Return the (x, y) coordinate for the center point of the cell that contains the specified text.  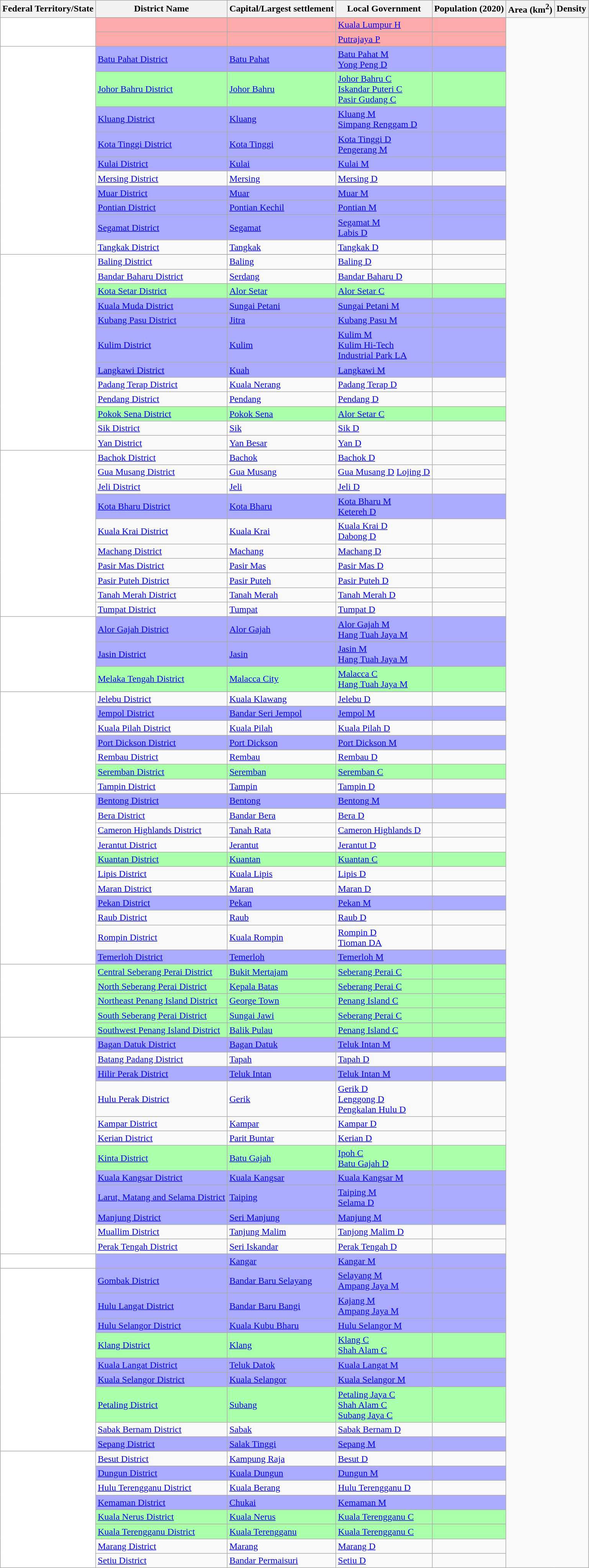
Kuala Nerang (281, 384)
Tumpat District (162, 609)
Tumpat D (384, 609)
Lipis D (384, 874)
Padang Terap District (162, 384)
Kuala Lumpur H (384, 25)
Kulai District (162, 164)
Raub (281, 918)
Hulu Perak District (162, 1099)
Bandar Baharu District (162, 276)
Tanah Merah D (384, 595)
Hulu Langat District (162, 1306)
Petaling District (162, 1404)
Johor Bahru (281, 89)
Kuala Klawang (281, 699)
Federal Territory/State (48, 9)
North Seberang Perai District (162, 986)
Bagan Datuk (281, 1045)
Hulu Selangor District (162, 1325)
Sik District (162, 428)
Raub District (162, 918)
Segamat MLabis D (384, 228)
Bentong (281, 801)
Pasir Puteh District (162, 580)
Jasin MHang Tuah Jaya M (384, 654)
Bandar Seri Jempol (281, 713)
Cameron Highlands District (162, 830)
Gua Musang District (162, 472)
Kuala Berang (281, 1488)
Kinta District (162, 1158)
Besut D (384, 1458)
Kubang Pasu District (162, 320)
Kuah (281, 370)
Kemaman M (384, 1502)
Capital/Largest settlement (281, 9)
Pekan District (162, 903)
Kuantan C (384, 859)
Kuantan District (162, 859)
Kuantan (281, 859)
Rembau District (162, 757)
Kubang Pasu M (384, 320)
Kuala Rompin (281, 937)
Selayang MAmpang Jaya M (384, 1281)
Larut, Matang and Selama District (162, 1198)
Tangkak District (162, 247)
Kuala Selangor M (384, 1379)
Petaling Jaya CShah Alam CSubang Jaya C (384, 1404)
Kuala Nerus (281, 1517)
Kampar District (162, 1124)
Kuala Terengganu District (162, 1532)
South Seberang Perai District (162, 1015)
Pasir Mas District (162, 566)
Dungun M (384, 1473)
Jerantut District (162, 845)
Maran District (162, 888)
Teluk Intan (281, 1074)
Kuala Selangor (281, 1379)
Serdang (281, 276)
Kajang MAmpang Jaya M (384, 1306)
Bandar Permaisuri (281, 1561)
Rompin District (162, 937)
Malacca CHang Tuah Jaya M (384, 679)
Bera District (162, 815)
Yan Besar (281, 443)
Langkawi District (162, 370)
Hulu Terengganu District (162, 1488)
Density (571, 9)
Southwest Penang Island District (162, 1030)
Area (km2) (530, 9)
Bentong M (384, 801)
Bandar Bera (281, 815)
Alor Gajah (281, 629)
Machang (281, 551)
Besut District (162, 1458)
Maran (281, 888)
Taiping (281, 1198)
Bandar Baru Selayang (281, 1281)
Kuala Kangsar (281, 1178)
Langkawi M (384, 370)
Segamat (281, 228)
Kampar D (384, 1124)
Pasir Puteh D (384, 580)
Jitra (281, 320)
Pontian District (162, 208)
Kota Tinggi DPengerang M (384, 144)
Kuala Kubu Bharu (281, 1325)
Seri Manjung (281, 1217)
Kerian District (162, 1138)
Bachok (281, 458)
Batu Pahat (281, 59)
Kuala Pilah (281, 728)
Perak Tengah District (162, 1247)
Yan D (384, 443)
Jasin (281, 654)
Chukai (281, 1502)
Kampung Raja (281, 1458)
Kota Tinggi District (162, 144)
Johor Bahru CIskandar Puteri CPasir Gudang C (384, 89)
Jelebu District (162, 699)
Manjung District (162, 1217)
Mersing D (384, 179)
Subang (281, 1404)
Gua Musang (281, 472)
Muar (281, 193)
Central Seberang Perai District (162, 972)
Batang Padang District (162, 1059)
Marang District (162, 1546)
Padang Terap D (384, 384)
Bachok D (384, 458)
Pendang (281, 399)
Seremban C (384, 772)
Kuala Langat District (162, 1365)
Kuala Nerus District (162, 1517)
Pekan M (384, 903)
Teluk Datok (281, 1365)
Temerloh District (162, 957)
Klang CShah Alam C (384, 1345)
Seremban District (162, 772)
Cameron Highlands D (384, 830)
Setiu District (162, 1561)
Kulim MKulim Hi-Tech Industrial Park LA (384, 345)
Tangkak (281, 247)
Kuala Selangor District (162, 1379)
Tanjung Malim (281, 1232)
Tumpat (281, 609)
Pasir Puteh (281, 580)
Maran D (384, 888)
Tapah D (384, 1059)
Dungun District (162, 1473)
District Name (162, 9)
Machang D (384, 551)
Tapah (281, 1059)
Jerantut D (384, 845)
Tanah Merah (281, 595)
Bandar Baharu D (384, 276)
Gua Musang D Lojing D (384, 472)
Lipis District (162, 874)
Tampin (281, 786)
Marang (281, 1546)
Kuala Kangsar District (162, 1178)
Muallim District (162, 1232)
Baling D (384, 262)
Temerloh M (384, 957)
Jelebu D (384, 699)
Baling District (162, 262)
Sabak (281, 1429)
Parit Buntar (281, 1138)
Kota Tinggi (281, 144)
Kuala Pilah District (162, 728)
Tanah Rata (281, 830)
Bandar Baru Bangi (281, 1306)
Temerloh (281, 957)
Mersing District (162, 179)
Kota Setar District (162, 291)
Alor Setar (281, 291)
Kuala Krai District (162, 531)
Sik D (384, 428)
Machang District (162, 551)
Hulu Terengganu D (384, 1488)
Pontian M (384, 208)
Pontian Kechil (281, 208)
Gerik (281, 1099)
Sepang M (384, 1444)
Batu Pahat District (162, 59)
Manjung M (384, 1217)
Muar District (162, 193)
Sungai Petani (281, 305)
Muar M (384, 193)
Kuala Muda District (162, 305)
Balik Pulau (281, 1030)
Sabak Bernam District (162, 1429)
Pekan (281, 903)
Bentong District (162, 801)
Kuala Langat M (384, 1365)
Bukit Mertajam (281, 972)
Alor Gajah District (162, 629)
Jeli District (162, 487)
Kerian D (384, 1138)
Kangar M (384, 1261)
Jeli D (384, 487)
Jasin District (162, 654)
Segamat District (162, 228)
Kuala Pilah D (384, 728)
Bachok District (162, 458)
Tampin District (162, 786)
Kuala Kangsar M (384, 1178)
Batu Gajah (281, 1158)
Sabak Bernam D (384, 1429)
Kulim District (162, 345)
Jeli (281, 487)
Kemaman District (162, 1502)
Klang (281, 1345)
Raub D (384, 918)
Seri Iskandar (281, 1247)
Tampin D (384, 786)
Port Dickson District (162, 743)
Bagan Datuk District (162, 1045)
Kuala Krai DDabong D (384, 531)
Pasir Mas (281, 566)
Malacca City (281, 679)
Putrajaya P (384, 39)
Population (2020) (469, 9)
Kulai (281, 164)
Kluang District (162, 120)
Perak Tengah D (384, 1247)
Kulim (281, 345)
Gerik DLenggong DPengkalan Hulu D (384, 1099)
Tanah Merah District (162, 595)
Kluang MSimpang Renggam D (384, 120)
Kota Bharu District (162, 507)
Pasir Mas D (384, 566)
Baling (281, 262)
Pokok Sena District (162, 414)
Yan District (162, 443)
Taiping MSelama D (384, 1198)
Kangar (281, 1261)
Jempol District (162, 713)
Sungai Jawi (281, 1015)
Kuala Krai (281, 531)
Kuala Lipis (281, 874)
Kota Bharu MKetereh D (384, 507)
Kuala Terengganu (281, 1532)
Alor Gajah MHang Tuah Jaya M (384, 629)
Hilir Perak District (162, 1074)
Tanjong Malim D (384, 1232)
Northeast Penang Island District (162, 1001)
Marang D (384, 1546)
Rompin DTioman DA (384, 937)
Kampar (281, 1124)
Johor Bahru District (162, 89)
Jempol M (384, 713)
Pendang D (384, 399)
Seremban (281, 772)
Kluang (281, 120)
Batu Pahat MYong Peng D (384, 59)
Port Dickson (281, 743)
Local Government (384, 9)
Pokok Sena (281, 414)
Sik (281, 428)
Hulu Selangor M (384, 1325)
Mersing (281, 179)
Kulai M (384, 164)
Ipoh CBatu Gajah D (384, 1158)
Melaka Tengah District (162, 679)
Kota Bharu (281, 507)
Port Dickson M (384, 743)
Klang District (162, 1345)
Setiu D (384, 1561)
Sungai Petani M (384, 305)
Bera D (384, 815)
Jerantut (281, 845)
Salak Tinggi (281, 1444)
George Town (281, 1001)
Kepala Batas (281, 986)
Pendang District (162, 399)
Sepang District (162, 1444)
Kuala Dungun (281, 1473)
Rembau D (384, 757)
Rembau (281, 757)
Gombak District (162, 1281)
Tangkak D (384, 247)
